Search for the cell housing the specified text and yield its [x, y] center coordinate. 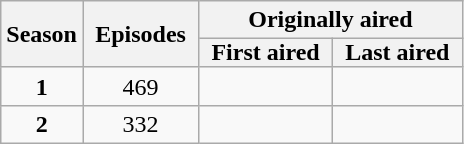
First aired [266, 53]
Episodes [140, 34]
2 [42, 124]
Last aired [397, 53]
332 [140, 124]
Originally aired [330, 20]
Season [42, 34]
469 [140, 86]
1 [42, 86]
